Extract the (x, y) coordinate from the center of the cell holding the provided text.  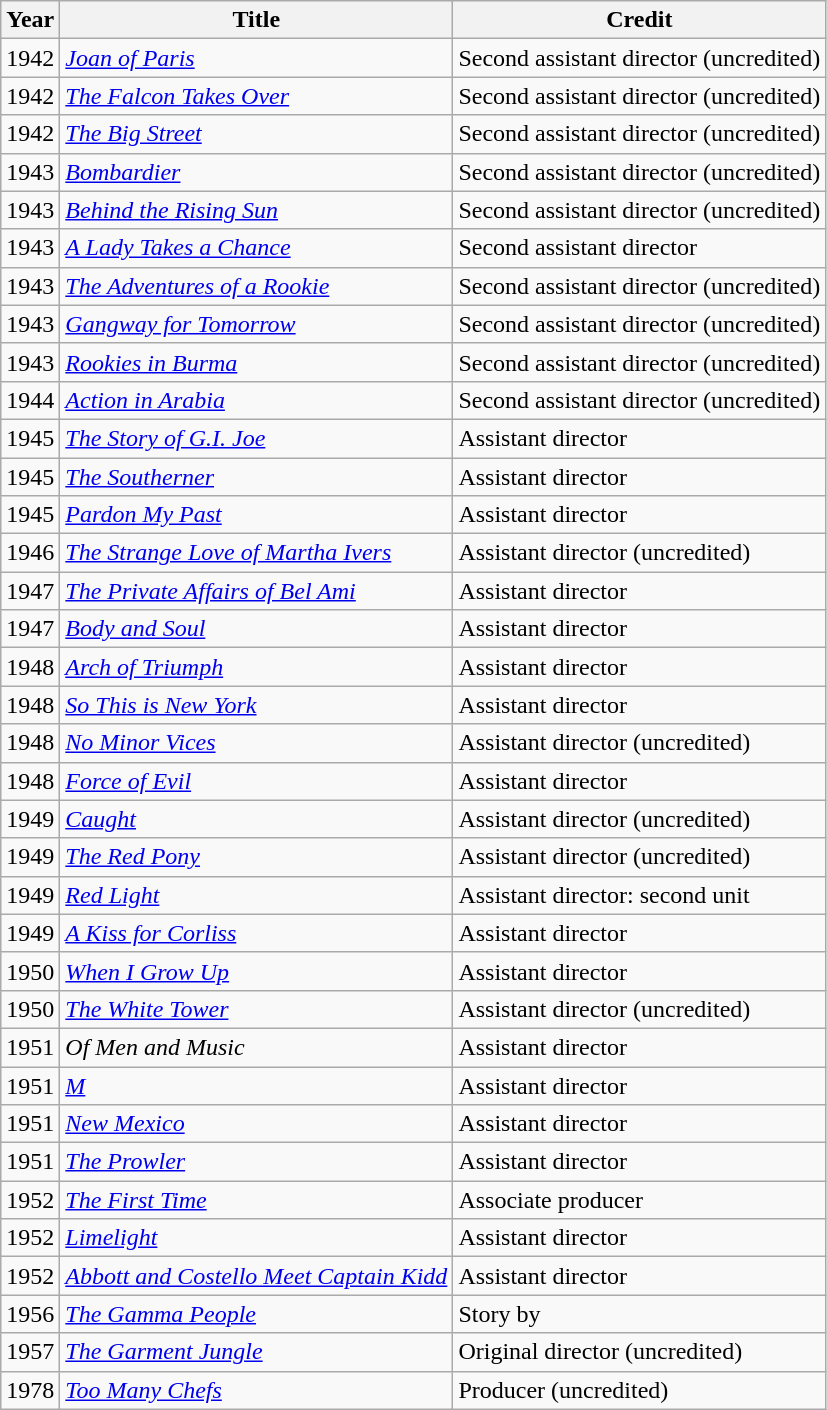
Title (256, 20)
A Kiss for Corliss (256, 933)
The Story of G.I. Joe (256, 438)
Assistant director: second unit (640, 895)
Credit (640, 20)
The Gamma People (256, 1314)
Original director (uncredited) (640, 1352)
The Southerner (256, 477)
A Lady Takes a Chance (256, 248)
The First Time (256, 1200)
1956 (30, 1314)
Caught (256, 819)
Year (30, 20)
The Falcon Takes Over (256, 96)
The Adventures of a Rookie (256, 286)
New Mexico (256, 1124)
1978 (30, 1390)
The Big Street (256, 134)
Rookies in Burma (256, 362)
Body and Soul (256, 629)
Second assistant director (640, 248)
1944 (30, 400)
Force of Evil (256, 781)
Producer (uncredited) (640, 1390)
So This is New York (256, 705)
Associate producer (640, 1200)
When I Grow Up (256, 971)
Gangway for Tomorrow (256, 324)
Too Many Chefs (256, 1390)
Of Men and Music (256, 1047)
Abbott and Costello Meet Captain Kidd (256, 1276)
No Minor Vices (256, 743)
Behind the Rising Sun (256, 210)
The White Tower (256, 1009)
1946 (30, 553)
The Prowler (256, 1162)
M (256, 1085)
Red Light (256, 895)
The Garment Jungle (256, 1352)
Bombardier (256, 172)
Action in Arabia (256, 400)
The Private Affairs of Bel Ami (256, 591)
Limelight (256, 1238)
Joan of Paris (256, 58)
Story by (640, 1314)
The Strange Love of Martha Ivers (256, 553)
The Red Pony (256, 857)
Pardon My Past (256, 515)
1957 (30, 1352)
Arch of Triumph (256, 667)
